Return (x, y) of the center of cell containing provided text 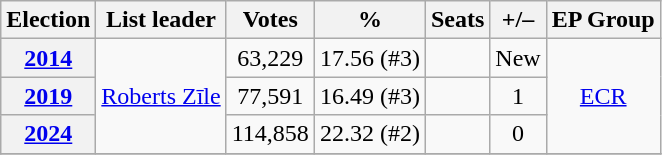
EP Group (603, 20)
2014 (48, 58)
% (370, 20)
Election (48, 20)
Seats (457, 20)
2024 (48, 134)
63,229 (270, 58)
0 (518, 134)
ECR (603, 96)
New (518, 58)
22.32 (#2) (370, 134)
77,591 (270, 96)
2019 (48, 96)
Votes (270, 20)
+/– (518, 20)
114,858 (270, 134)
Roberts Zīle (161, 96)
List leader (161, 20)
17.56 (#3) (370, 58)
16.49 (#3) (370, 96)
1 (518, 96)
